Scan for the cell matching the given text and deliver its (x, y) coordinate at center. 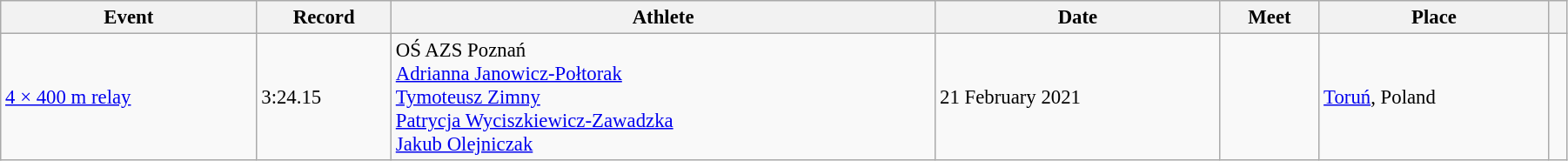
Place (1434, 17)
Meet (1270, 17)
3:24.15 (324, 97)
Event (129, 17)
Athlete (663, 17)
Record (324, 17)
4 × 400 m relay (129, 97)
Date (1077, 17)
OŚ AZS PoznańAdrianna Janowicz-PołtorakTymoteusz ZimnyPatrycja Wyciszkiewicz-ZawadzkaJakub Olejniczak (663, 97)
Toruń, Poland (1434, 97)
21 February 2021 (1077, 97)
